Search for the cell housing the specified text and yield its (X, Y) center coordinate. 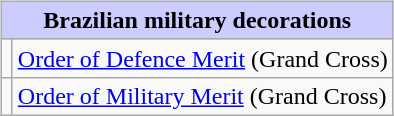
Brazilian military decorations (197, 20)
Order of Defence Merit (Grand Cross) (202, 58)
Order of Military Merit (Grand Cross) (202, 96)
